From the cell containing the given text, extract its center point as [x, y] coordinate. 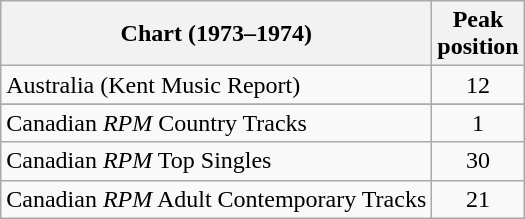
Canadian RPM Adult Contemporary Tracks [216, 199]
12 [478, 85]
1 [478, 123]
Chart (1973–1974) [216, 34]
Peakposition [478, 34]
Australia (Kent Music Report) [216, 85]
Canadian RPM Country Tracks [216, 123]
Canadian RPM Top Singles [216, 161]
21 [478, 199]
30 [478, 161]
